Extract the (x, y) coordinate from the center of the cell holding the provided text.  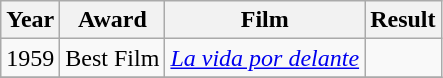
La vida por delante (265, 58)
Year (30, 20)
Best Film (112, 58)
1959 (30, 58)
Film (265, 20)
Result (403, 20)
Award (112, 20)
